From the cell containing the given text, extract its center point as [X, Y] coordinate. 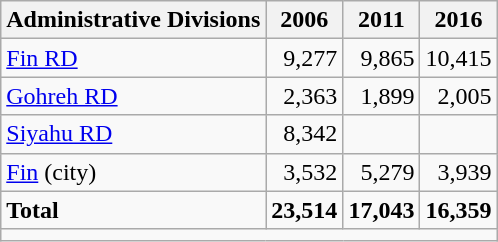
2,005 [458, 96]
Fin (city) [134, 172]
Fin RD [134, 58]
3,939 [458, 172]
16,359 [458, 210]
2016 [458, 20]
2011 [382, 20]
9,865 [382, 58]
2,363 [304, 96]
Total [134, 210]
1,899 [382, 96]
8,342 [304, 134]
Administrative Divisions [134, 20]
5,279 [382, 172]
Siyahu RD [134, 134]
17,043 [382, 210]
2006 [304, 20]
10,415 [458, 58]
Gohreh RD [134, 96]
9,277 [304, 58]
23,514 [304, 210]
3,532 [304, 172]
